From the cell containing the given text, extract its center point as [x, y] coordinate. 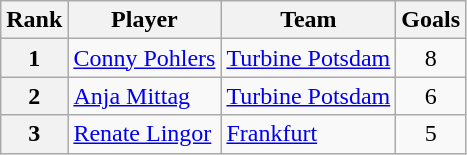
Goals [431, 20]
2 [34, 96]
Conny Pohlers [144, 58]
Team [308, 20]
Player [144, 20]
Anja Mittag [144, 96]
Renate Lingor [144, 134]
8 [431, 58]
5 [431, 134]
Rank [34, 20]
6 [431, 96]
3 [34, 134]
Frankfurt [308, 134]
1 [34, 58]
